Search for the cell housing the specified text and yield its [X, Y] center coordinate. 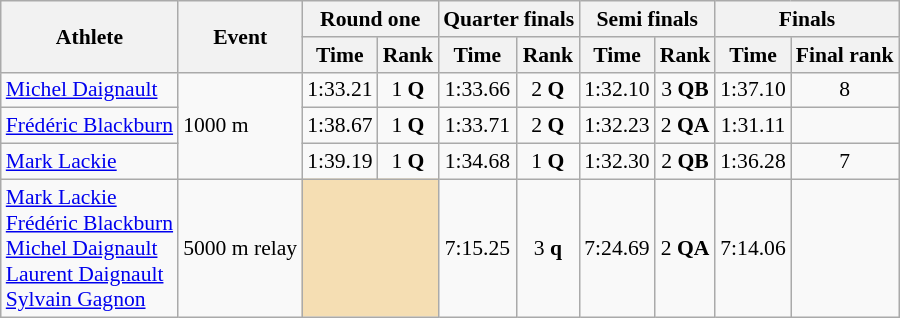
7:15.25 [477, 248]
1:38.67 [340, 126]
Mark LackieFrédéric BlackburnMichel DaignaultLaurent DaignaultSylvain Gagnon [90, 248]
2 QB [686, 162]
1000 m [240, 126]
1:33.21 [340, 90]
Athlete [90, 36]
7:14.06 [752, 248]
Final rank [845, 55]
1:33.66 [477, 90]
Semi finals [647, 19]
5000 m relay [240, 248]
1:39.19 [340, 162]
1:34.68 [477, 162]
1:32.23 [616, 126]
7 [845, 162]
3 q [548, 248]
1:32.10 [616, 90]
1:37.10 [752, 90]
1:31.11 [752, 126]
Quarter finals [508, 19]
Finals [806, 19]
1:33.71 [477, 126]
Event [240, 36]
Frédéric Blackburn [90, 126]
8 [845, 90]
1:32.30 [616, 162]
3 QB [686, 90]
Michel Daignault [90, 90]
Round one [370, 19]
7:24.69 [616, 248]
Mark Lackie [90, 162]
1:36.28 [752, 162]
